Output the (X, Y) coordinate of the center of the cell containing the given text.  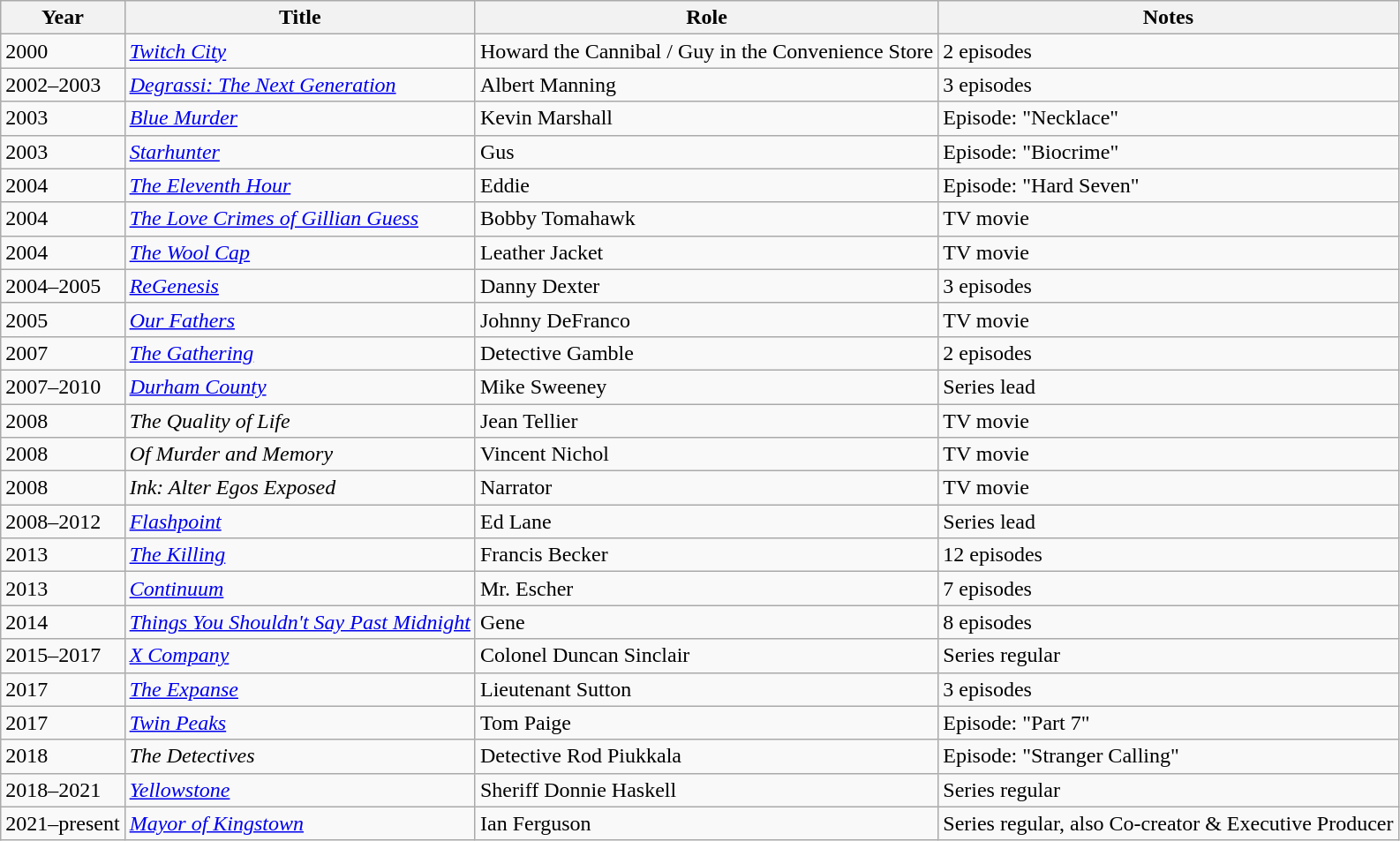
2008–2012 (63, 522)
The Wool Cap (300, 252)
Howard the Cannibal / Guy in the Convenience Store (706, 51)
Flashpoint (300, 522)
Episode: "Necklace" (1169, 118)
The Love Crimes of Gillian Guess (300, 219)
The Detectives (300, 756)
2018 (63, 756)
Blue Murder (300, 118)
The Eleventh Hour (300, 185)
Mayor of Kingstown (300, 823)
The Killing (300, 555)
Twin Peaks (300, 723)
2018–2021 (63, 790)
Things You Shouldn't Say Past Midnight (300, 622)
Albert Manning (706, 85)
Durham County (300, 387)
12 episodes (1169, 555)
Narrator (706, 488)
Ian Ferguson (706, 823)
2002–2003 (63, 85)
Year (63, 18)
Gus (706, 152)
Johnny DeFranco (706, 319)
The Gathering (300, 353)
2005 (63, 319)
Ed Lane (706, 522)
2015–2017 (63, 656)
Eddie (706, 185)
Continuum (300, 589)
Danny Dexter (706, 286)
Notes (1169, 18)
Episode: "Stranger Calling" (1169, 756)
Our Fathers (300, 319)
2014 (63, 622)
7 episodes (1169, 589)
2021–present (63, 823)
Episode: "Biocrime" (1169, 152)
8 episodes (1169, 622)
Tom Paige (706, 723)
The Expanse (300, 689)
Degrassi: The Next Generation (300, 85)
X Company (300, 656)
Lieutenant Sutton (706, 689)
Gene (706, 622)
Episode: "Part 7" (1169, 723)
Sheriff Donnie Haskell (706, 790)
Francis Becker (706, 555)
Title (300, 18)
Episode: "Hard Seven" (1169, 185)
Twitch City (300, 51)
Of Murder and Memory (300, 454)
Kevin Marshall (706, 118)
Series regular, also Co-creator & Executive Producer (1169, 823)
Colonel Duncan Sinclair (706, 656)
Detective Rod Piukkala (706, 756)
2000 (63, 51)
Jean Tellier (706, 421)
2007–2010 (63, 387)
Ink: Alter Egos Exposed (300, 488)
The Quality of Life (300, 421)
Detective Gamble (706, 353)
Leather Jacket (706, 252)
Starhunter (300, 152)
Role (706, 18)
Mr. Escher (706, 589)
Vincent Nichol (706, 454)
Bobby Tomahawk (706, 219)
2007 (63, 353)
2004–2005 (63, 286)
ReGenesis (300, 286)
Yellowstone (300, 790)
Mike Sweeney (706, 387)
